From the cell containing the given text, extract its center point as [X, Y] coordinate. 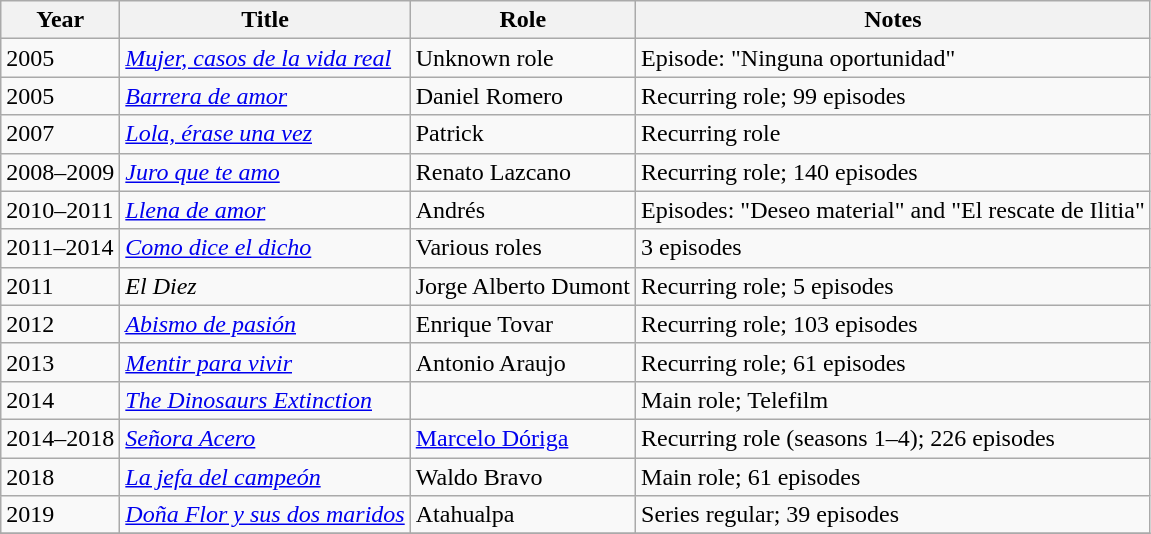
The Dinosaurs Extinction [265, 400]
Recurring role; 5 episodes [894, 286]
2007 [60, 134]
Recurring role; 99 episodes [894, 96]
Renato Lazcano [522, 172]
Recurring role; 103 episodes [894, 324]
2019 [60, 515]
Episode: "Ninguna oportunidad" [894, 58]
Atahualpa [522, 515]
Recurring role; 61 episodes [894, 362]
Main role; Telefilm [894, 400]
Antonio Araujo [522, 362]
Mujer, casos de la vida real [265, 58]
Jorge Alberto Dumont [522, 286]
Llena de amor [265, 210]
2011–2014 [60, 248]
Role [522, 20]
2014–2018 [60, 438]
La jefa del campeón [265, 477]
3 episodes [894, 248]
Lola, érase una vez [265, 134]
Doña Flor y sus dos maridos [265, 515]
Como dice el dicho [265, 248]
Various roles [522, 248]
2013 [60, 362]
Barrera de amor [265, 96]
Unknown role [522, 58]
2011 [60, 286]
Title [265, 20]
Abismo de pasión [265, 324]
Notes [894, 20]
2014 [60, 400]
Enrique Tovar [522, 324]
2010–2011 [60, 210]
Marcelo Dóriga [522, 438]
Mentir para vivir [265, 362]
Recurring role [894, 134]
Series regular; 39 episodes [894, 515]
Señora Acero [265, 438]
2018 [60, 477]
2008–2009 [60, 172]
Daniel Romero [522, 96]
2012 [60, 324]
El Diez [265, 286]
Year [60, 20]
Patrick [522, 134]
Juro que te amo [265, 172]
Recurring role; 140 episodes [894, 172]
Main role; 61 episodes [894, 477]
Episodes: "Deseo material" and "El rescate de Ilitia" [894, 210]
Waldo Bravo [522, 477]
Andrés [522, 210]
Recurring role (seasons 1–4); 226 episodes [894, 438]
